Return (X, Y) of the center of cell containing provided text 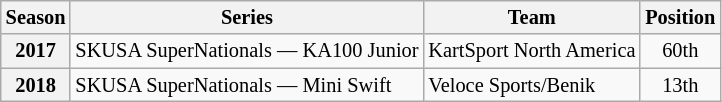
60th (680, 51)
Position (680, 17)
Veloce Sports/Benik (532, 85)
13th (680, 85)
SKUSA SuperNationals — KA100 Junior (246, 51)
Series (246, 17)
2018 (36, 85)
Team (532, 17)
SKUSA SuperNationals — Mini Swift (246, 85)
2017 (36, 51)
Season (36, 17)
KartSport North America (532, 51)
